Return the (x, y) coordinate for the center point of the cell that contains the specified text.  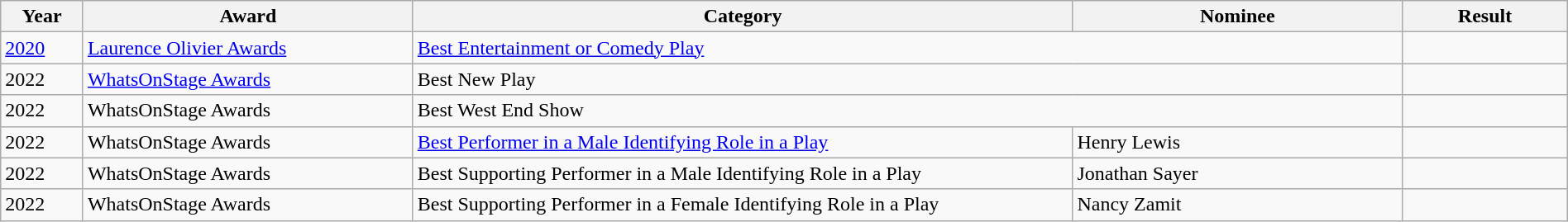
Best West End Show (908, 111)
Award (248, 17)
Result (1485, 17)
2020 (42, 48)
Best New Play (908, 79)
Jonathan Sayer (1237, 173)
Category (743, 17)
Nominee (1237, 17)
Best Supporting Performer in a Male Identifying Role in a Play (743, 173)
Laurence Olivier Awards (248, 48)
Best Entertainment or Comedy Play (908, 48)
Best Performer in a Male Identifying Role in a Play (743, 142)
Nancy Zamit (1237, 205)
Year (42, 17)
Best Supporting Performer in a Female Identifying Role in a Play (743, 205)
Henry Lewis (1237, 142)
